Output the [X, Y] coordinate of the center of the cell containing the given text.  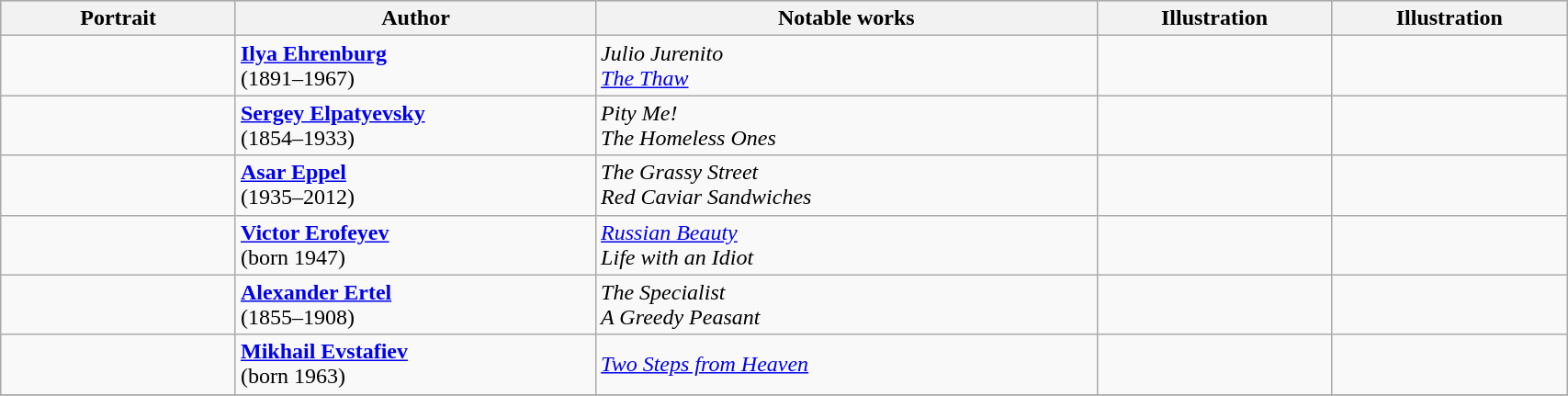
Victor Erofeyev(born 1947) [415, 244]
Julio JurenitoThe Thaw [847, 66]
Ilya Ehrenburg(1891–1967) [415, 66]
Russian BeautyLife with an Idiot [847, 244]
Mikhail Evstafiev(born 1963) [415, 364]
Portrait [118, 18]
Asar Eppel(1935–2012) [415, 186]
Author [415, 18]
Notable works [847, 18]
Sergey Elpatyevsky(1854–1933) [415, 125]
The SpecialistA Greedy Peasant [847, 305]
The Grassy StreetRed Caviar Sandwiches [847, 186]
Two Steps from Heaven [847, 364]
Alexander Ertel(1855–1908) [415, 305]
Pity Me!The Homeless Ones [847, 125]
